For the text-containing cell, return its midpoint in [x, y] coordinate format. 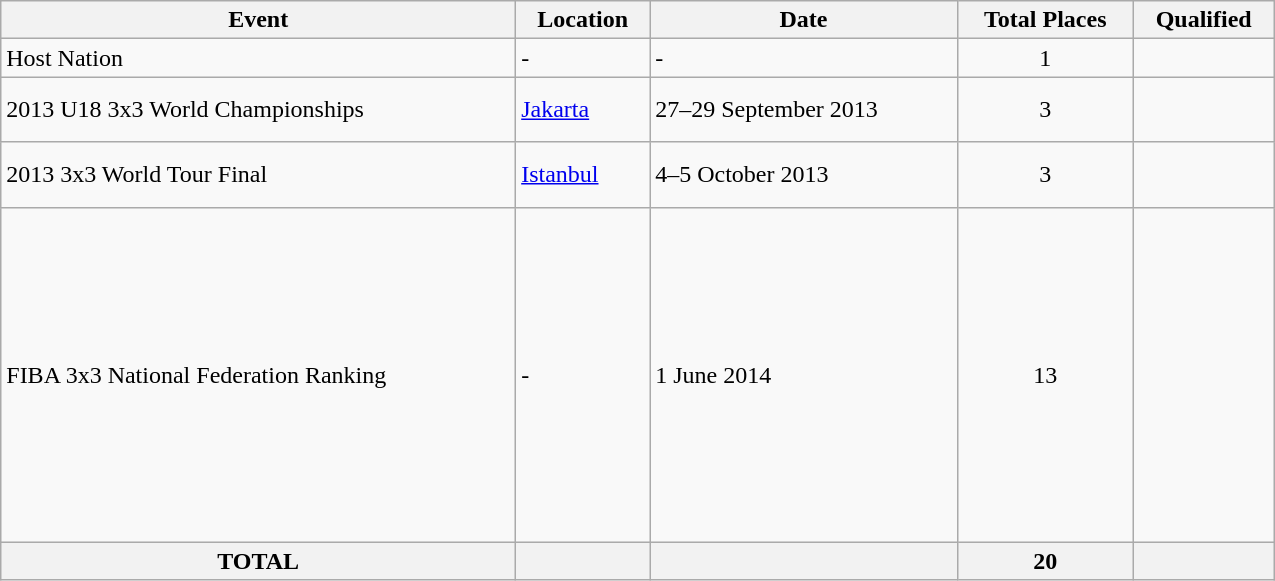
Istanbul [583, 174]
27–29 September 2013 [804, 110]
20 [1045, 561]
Jakarta [583, 110]
1 June 2014 [804, 374]
Host Nation [258, 58]
Date [804, 20]
Location [583, 20]
Total Places [1045, 20]
2013 U18 3x3 World Championships [258, 110]
TOTAL [258, 561]
1 [1045, 58]
13 [1045, 374]
Event [258, 20]
Qualified [1204, 20]
FIBA 3x3 National Federation Ranking [258, 374]
4–5 October 2013 [804, 174]
2013 3x3 World Tour Final [258, 174]
